Identify which cell holds the provided text, then report its (X, Y) central coordinate. 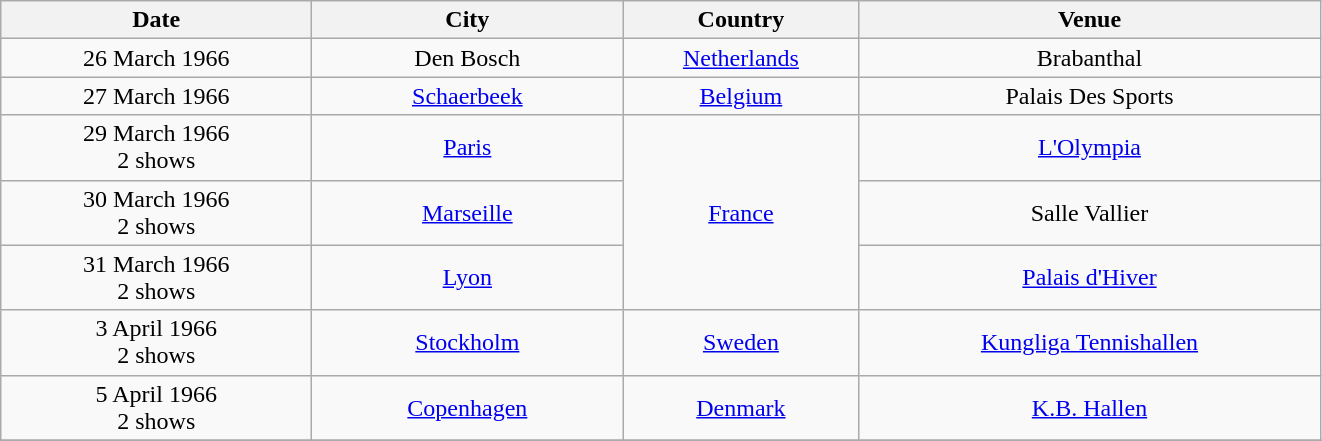
Country (741, 20)
3 April 19662 shows (156, 342)
26 March 1966 (156, 58)
Paris (468, 148)
Copenhagen (468, 408)
Denmark (741, 408)
Stockholm (468, 342)
Brabanthal (1090, 58)
27 March 1966 (156, 96)
K.B. Hallen (1090, 408)
City (468, 20)
Date (156, 20)
Marseille (468, 212)
Belgium (741, 96)
Venue (1090, 20)
Netherlands (741, 58)
31 March 19662 shows (156, 278)
Sweden (741, 342)
30 March 19662 shows (156, 212)
L'Olympia (1090, 148)
Palais Des Sports (1090, 96)
Palais d'Hiver (1090, 278)
29 March 19662 shows (156, 148)
Schaerbeek (468, 96)
France (741, 212)
Kungliga Tennishallen (1090, 342)
5 April 19662 shows (156, 408)
Lyon (468, 278)
Salle Vallier (1090, 212)
Den Bosch (468, 58)
